Capture the cell that displays the provided text and extract its (X, Y) central coordinate. 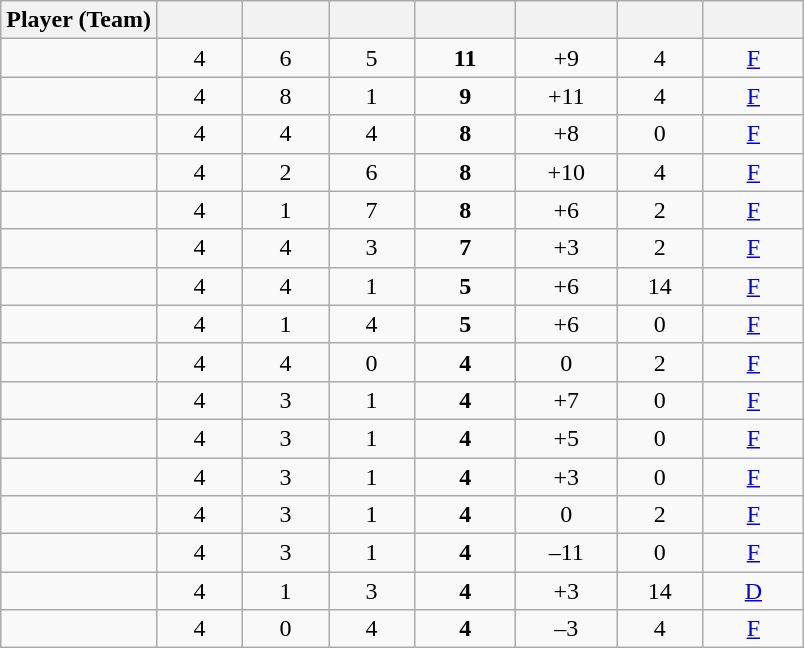
+11 (566, 96)
9 (466, 96)
–11 (566, 553)
–3 (566, 629)
+7 (566, 400)
D (754, 591)
+10 (566, 172)
+9 (566, 58)
+5 (566, 438)
+8 (566, 134)
Player (Team) (79, 20)
11 (466, 58)
